Scan for the cell matching the given text and deliver its (x, y) coordinate at center. 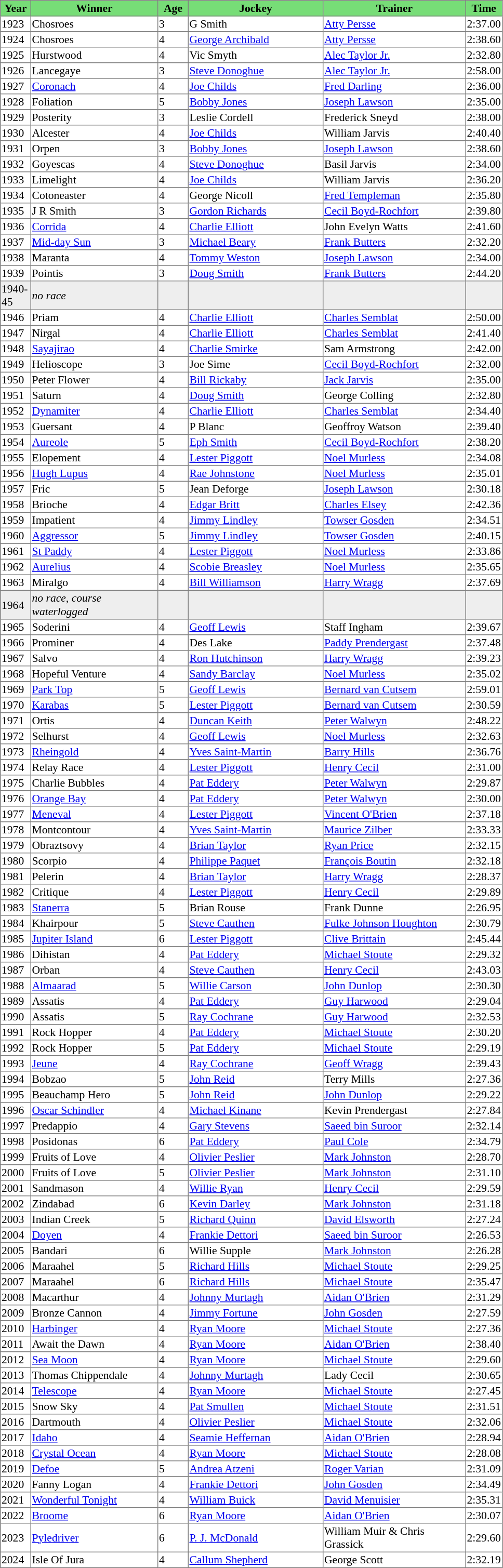
2001 (16, 1188)
2:28.70 (484, 1157)
2:28.37 (484, 876)
Dynamiter (94, 411)
2006 (16, 1266)
Crystal Ocean (94, 1453)
Geoff Wragg (394, 1064)
Sandmason (94, 1188)
Limelight (94, 180)
Fred Darling (394, 86)
2:32.63 (484, 736)
Maurice Zilber (394, 830)
2022 (16, 1516)
Salvo (94, 658)
2:35.65 (484, 567)
Dihistan (94, 954)
1957 (16, 489)
Roger Varian (394, 1469)
2:29.59 (484, 1188)
1979 (16, 845)
2:35.47 (484, 1282)
2000 (16, 1173)
1946 (16, 317)
2015 (16, 1406)
2:29.89 (484, 892)
1982 (16, 892)
1948 (16, 349)
Goyescas (94, 164)
Park Top (94, 689)
Selhurst (94, 736)
Orban (94, 970)
Oscar Schindler (94, 1110)
2:29.32 (484, 954)
Guersant (94, 427)
Pat Smullen (256, 1406)
2:30.20 (484, 1032)
2:37.00 (484, 24)
1963 (16, 582)
Age (173, 8)
1951 (16, 395)
1996 (16, 1110)
Snow Sky (94, 1406)
2:42.00 (484, 349)
2:29.04 (484, 1001)
2:39.23 (484, 658)
1967 (16, 658)
2:39.43 (484, 1064)
2:29.25 (484, 1266)
Kevin Darley (256, 1204)
2:33.86 (484, 551)
1955 (16, 458)
2:32.14 (484, 1126)
2:42.36 (484, 504)
Fulke Johnson Houghton (394, 923)
1994 (16, 1079)
2:35.31 (484, 1500)
Idaho (94, 1438)
Ryan Price (394, 845)
Posidonas (94, 1141)
Peter Flower (94, 380)
Ron Hutchinson (256, 658)
Jeune (94, 1064)
2:27.24 (484, 1219)
2:39.80 (484, 211)
1991 (16, 1032)
2:32.15 (484, 845)
Pelerin (94, 876)
Pointis (94, 273)
Mid-day Sun (94, 242)
Willie Ryan (256, 1188)
2:36.20 (484, 180)
Geoffroy Watson (394, 427)
Gary Stevens (256, 1126)
2:36.76 (484, 752)
1938 (16, 258)
2009 (16, 1313)
Frank Dunne (394, 908)
George Colling (394, 395)
Aureole (94, 442)
2:39.40 (484, 427)
1923 (16, 24)
Joe Sime (256, 364)
Khairpour (94, 923)
1924 (16, 39)
2:34.51 (484, 520)
Charlie Bubbles (94, 783)
2:35.01 (484, 473)
Lady Cecil (394, 1375)
Philippe Paquet (256, 861)
2018 (16, 1453)
Coronach (94, 86)
2:37.18 (484, 814)
1960 (16, 536)
2:48.22 (484, 721)
1925 (16, 55)
Sea Moon (94, 1360)
2017 (16, 1438)
1970 (16, 705)
Rheingold (94, 752)
2008 (16, 1297)
Jack Jarvis (394, 380)
Jimmy Fortune (256, 1313)
Year (16, 8)
1935 (16, 211)
2:30.18 (484, 489)
2024 (16, 1560)
1987 (16, 970)
1934 (16, 195)
Nirgal (94, 333)
2:30.65 (484, 1375)
1952 (16, 411)
1972 (16, 736)
2:40.40 (484, 133)
Helioscope (94, 364)
2:26.95 (484, 908)
2:38.00 (484, 117)
2:31.29 (484, 1297)
Michael Beary (256, 242)
2:28.08 (484, 1453)
1995 (16, 1095)
2020 (16, 1484)
2:28.94 (484, 1438)
Rae Johnstone (256, 473)
2:29.19 (484, 1048)
Ortis (94, 721)
2005 (16, 1251)
1981 (16, 876)
Terry Mills (394, 1079)
David Elsworth (394, 1219)
2:41.60 (484, 227)
2:31.00 (484, 767)
Vincent O'Brien (394, 814)
François Boutin (394, 861)
Staff Ingham (394, 627)
1929 (16, 117)
2010 (16, 1328)
Bandari (94, 1251)
1975 (16, 783)
Clive Brittain (394, 939)
Thomas Chippendale (94, 1375)
2003 (16, 1219)
Tommy Weston (256, 258)
Obraztsovy (94, 845)
1931 (16, 149)
2023 (16, 1538)
Kevin Prendergast (394, 1110)
1949 (16, 364)
Bronze Cannon (94, 1313)
2:32.20 (484, 242)
Saturn (94, 395)
Fanny Logan (94, 1484)
Defoe (94, 1469)
Meneval (94, 814)
Corrida (94, 227)
Paddy Prendergast (394, 643)
Dartmouth (94, 1422)
P. J. McDonald (256, 1538)
Broome (94, 1516)
Des Lake (256, 643)
Leslie Cordell (256, 117)
Stanerra (94, 908)
Priam (94, 317)
2:29.22 (484, 1095)
1926 (16, 71)
Charles Elsey (394, 504)
George Nicoll (256, 195)
2:30.59 (484, 705)
2:30.30 (484, 986)
Karabas (94, 705)
2014 (16, 1391)
2:27.84 (484, 1110)
Zindabad (94, 1204)
Hugh Lupus (94, 473)
1958 (16, 504)
Hopeful Venture (94, 674)
2:27.45 (484, 1391)
Miralgo (94, 582)
1961 (16, 551)
2:30.79 (484, 923)
1978 (16, 830)
2004 (16, 1235)
2:36.00 (484, 86)
1940-45 (16, 296)
2:40.15 (484, 536)
1974 (16, 767)
2021 (16, 1500)
Bobzao (94, 1079)
1989 (16, 1001)
2:32.53 (484, 1017)
1977 (16, 814)
2:32.18 (484, 861)
2:37.48 (484, 643)
Duncan Keith (256, 721)
2:31.09 (484, 1469)
2:34.40 (484, 411)
1964 (16, 605)
1988 (16, 986)
1997 (16, 1126)
Paul Cole (394, 1141)
1950 (16, 380)
Richard Quinn (256, 1219)
Edgar Britt (256, 504)
Impatient (94, 520)
1953 (16, 427)
1998 (16, 1141)
George Scott (394, 1560)
J R Smith (94, 211)
2:26.53 (484, 1235)
Wonderful Tonight (94, 1500)
2:33.33 (484, 830)
Michael Kinane (256, 1110)
2:38.20 (484, 442)
Orpen (94, 149)
Bill Rickaby (256, 380)
no race (94, 296)
Charlie Smirke (256, 349)
2:27.59 (484, 1313)
Doyen (94, 1235)
William Buick (256, 1500)
1976 (16, 799)
William Muir & Chris Grassick (394, 1538)
Brian Rouse (256, 908)
G Smith (256, 24)
1936 (16, 227)
Elopement (94, 458)
Fric (94, 489)
Foliation (94, 102)
1984 (16, 923)
Winner (94, 8)
Jockey (256, 8)
1933 (16, 180)
1992 (16, 1048)
1973 (16, 752)
1980 (16, 861)
1937 (16, 242)
John Evelyn Watts (394, 227)
2:34.79 (484, 1141)
Indian Creek (94, 1219)
1986 (16, 954)
Eph Smith (256, 442)
2:39.67 (484, 627)
Cotoneaster (94, 195)
2:31.51 (484, 1406)
2:30.07 (484, 1516)
2:38.40 (484, 1344)
Basil Jarvis (394, 164)
2:44.20 (484, 273)
Lancegaye (94, 71)
no race, course waterlogged (94, 605)
Posterity (94, 117)
Aggressor (94, 536)
2012 (16, 1360)
2:31.10 (484, 1173)
Almaarad (94, 986)
1956 (16, 473)
1993 (16, 1064)
Predappio (94, 1126)
1969 (16, 689)
2:35.02 (484, 674)
2:30.00 (484, 799)
Callum Shepherd (256, 1560)
St Paddy (94, 551)
2013 (16, 1375)
2:34.49 (484, 1484)
2007 (16, 1282)
2:29.87 (484, 783)
Fred Templeman (394, 195)
Bill Williamson (256, 582)
Relay Race (94, 767)
Hurstwood (94, 55)
1968 (16, 674)
1999 (16, 1157)
Critique (94, 892)
Montcontour (94, 830)
1983 (16, 908)
1971 (16, 721)
Andrea Atzeni (256, 1469)
1959 (16, 520)
2016 (16, 1422)
George Archibald (256, 39)
Telescope (94, 1391)
Orange Bay (94, 799)
1966 (16, 643)
2:50.00 (484, 317)
Harbinger (94, 1328)
Prominer (94, 643)
2:58.00 (484, 71)
2:32.00 (484, 364)
Scobie Breasley (256, 567)
2:59.01 (484, 689)
Sam Armstrong (394, 349)
Beauchamp Hero (94, 1095)
1927 (16, 86)
Brioche (94, 504)
1965 (16, 627)
Willie Carson (256, 986)
2:35.80 (484, 195)
Alcester (94, 133)
Jupiter Island (94, 939)
2002 (16, 1204)
Pyledriver (94, 1538)
Jean Deforge (256, 489)
Seamie Heffernan (256, 1438)
2:45.44 (484, 939)
Vic Smyth (256, 55)
Time (484, 8)
1928 (16, 102)
1962 (16, 567)
1990 (16, 1017)
Willie Supple (256, 1251)
Gordon Richards (256, 211)
Aurelius (94, 567)
Sayajirao (94, 349)
Scorpio (94, 861)
2:37.69 (484, 582)
1930 (16, 133)
Frederick Sneyd (394, 117)
Isle Of Jura (94, 1560)
Await the Dawn (94, 1344)
P Blanc (256, 427)
Trainer (394, 8)
2:34.08 (484, 458)
2:31.18 (484, 1204)
Maranta (94, 258)
2011 (16, 1344)
2:41.40 (484, 333)
1954 (16, 442)
1985 (16, 939)
Sandy Barclay (256, 674)
1932 (16, 164)
2:32.06 (484, 1422)
2:43.03 (484, 970)
1947 (16, 333)
1939 (16, 273)
Macarthur (94, 1297)
Barry Hills (394, 752)
2:32.19 (484, 1560)
2:26.28 (484, 1251)
Soderini (94, 627)
2019 (16, 1469)
David Menuisier (394, 1500)
